Pinpoint the cell where the given text exists, returning its (X, Y) midpoint coordinate. 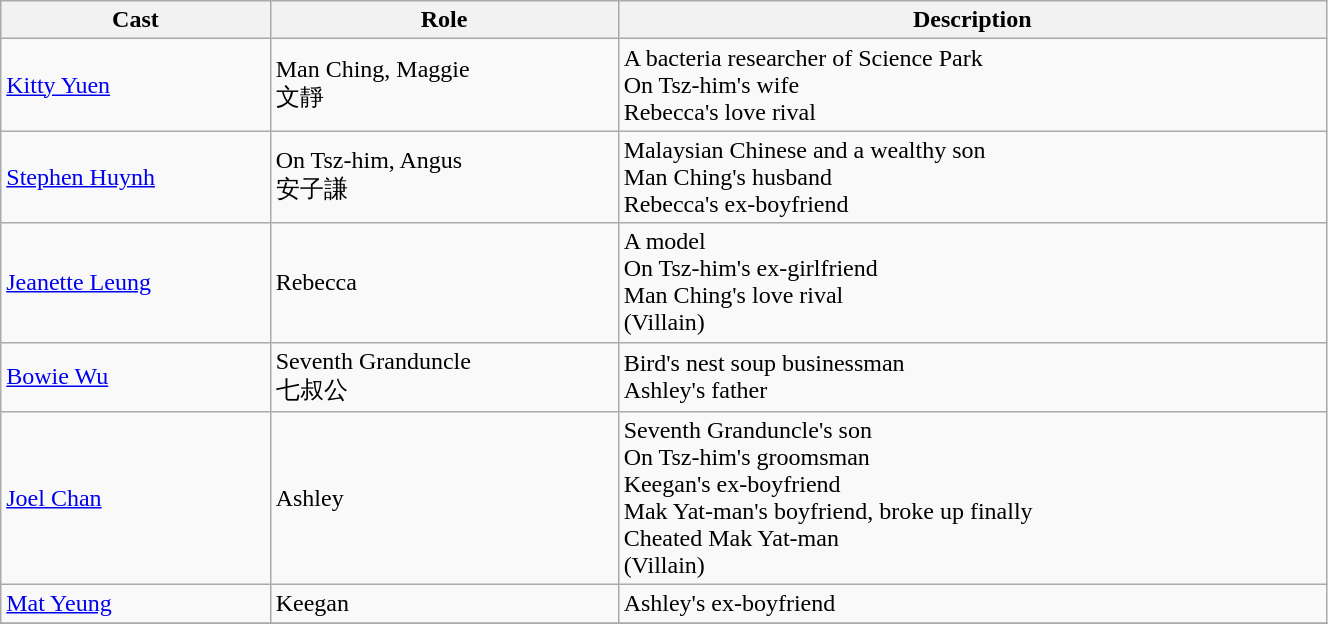
Seventh Granduncle's sonOn Tsz-him's groomsmanKeegan's ex-boyfriendMak Yat-man's boyfriend, broke up finallyCheated Mak Yat-man(Villain) (972, 498)
Ashley's ex-boyfriend (972, 604)
Bird's nest soup businessmanAshley's father (972, 377)
Cast (136, 20)
Role (444, 20)
A modelOn Tsz-him's ex-girlfriendMan Ching's love rival(Villain) (972, 282)
Kitty Yuen (136, 85)
Rebecca (444, 282)
Ashley (444, 498)
Bowie Wu (136, 377)
Malaysian Chinese and a wealthy sonMan Ching's husbandRebecca's ex-boyfriend (972, 177)
Description (972, 20)
A bacteria researcher of Science ParkOn Tsz-him's wifeRebecca's love rival (972, 85)
Stephen Huynh (136, 177)
Seventh Granduncle七叔公 (444, 377)
Mat Yeung (136, 604)
Man Ching, Maggie文靜 (444, 85)
Joel Chan (136, 498)
Jeanette Leung (136, 282)
On Tsz-him, Angus安子謙 (444, 177)
Keegan (444, 604)
